From the cell containing the given text, extract its center point as (x, y) coordinate. 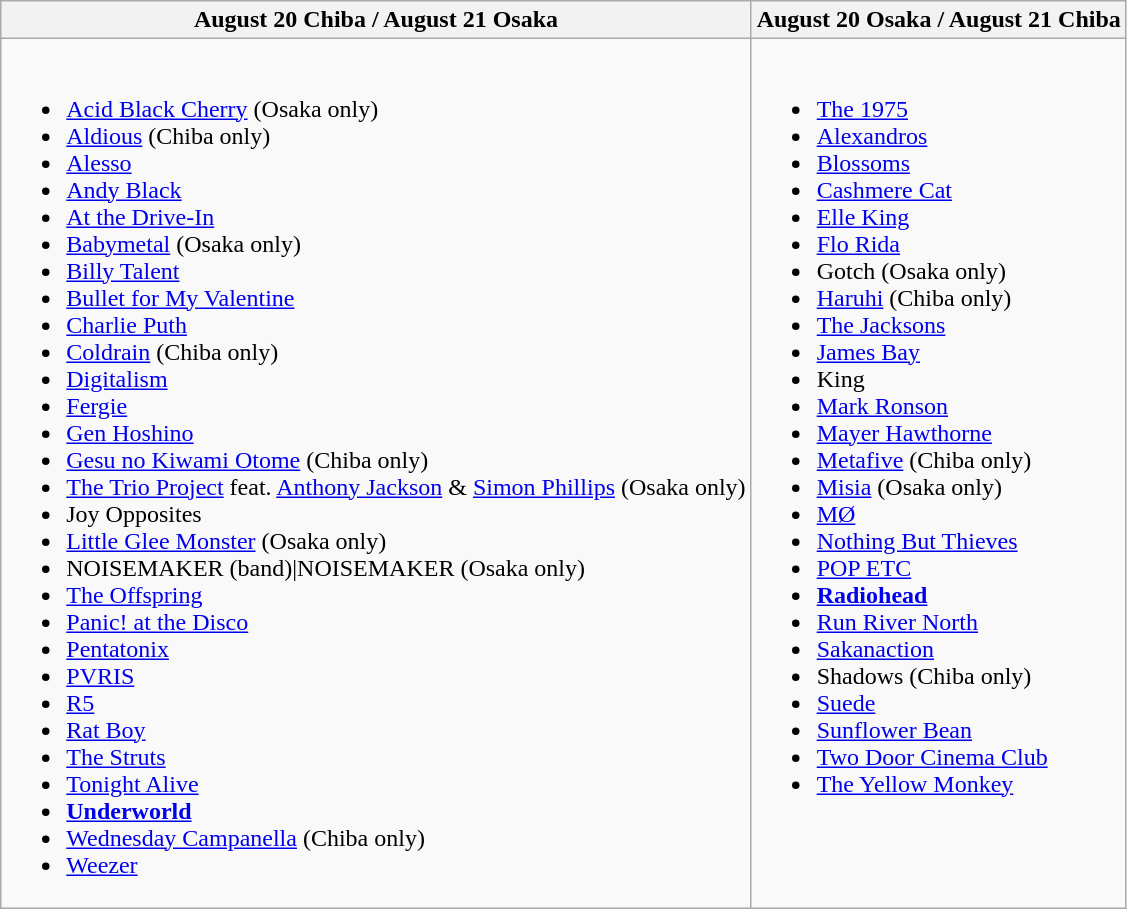
August 20 Chiba / August 21 Osaka (376, 20)
August 20 Osaka / August 21 Chiba (938, 20)
